Scan for the cell matching the given text and deliver its (X, Y) coordinate at center. 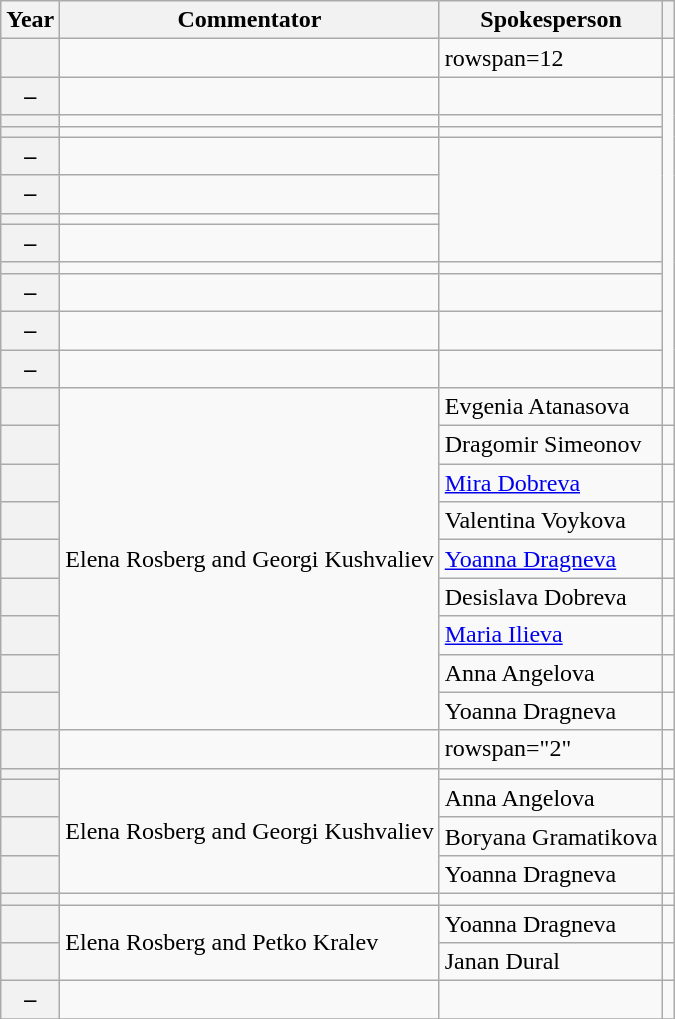
Mira Dobreva (551, 483)
Elena Rosberg and Petko Kralev (250, 942)
Commentator (250, 20)
Dragomir Simeonov (551, 445)
rowspan="2" (551, 749)
Boryana Gramatikova (551, 836)
Year (30, 20)
Valentina Voykova (551, 521)
rowspan=12 (551, 58)
Janan Dural (551, 962)
Maria Ilieva (551, 635)
Evgenia Atanasova (551, 407)
Desislava Dobreva (551, 597)
Spokesperson (551, 20)
